Scan for the cell matching the given text and deliver its (x, y) coordinate at center. 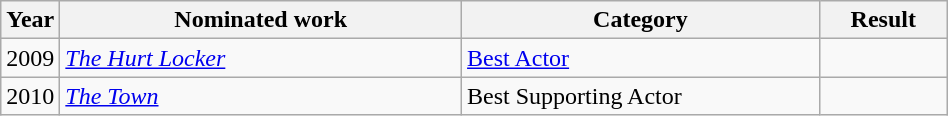
Best Supporting Actor (641, 96)
2009 (30, 58)
Year (30, 20)
Result (883, 20)
The Town (261, 96)
Category (641, 20)
The Hurt Locker (261, 58)
Best Actor (641, 58)
2010 (30, 96)
Nominated work (261, 20)
